Detect which cell encompasses the target text, then output its [X, Y] center coordinate. 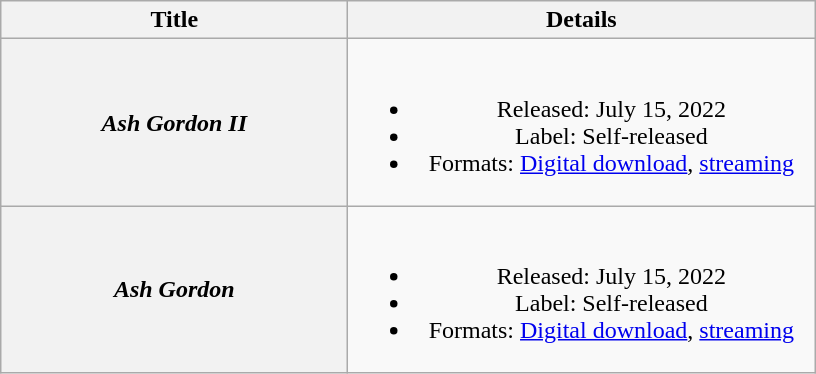
Ash Gordon II [174, 122]
Title [174, 20]
Ash Gordon [174, 290]
Details [582, 20]
